Output the (X, Y) coordinate of the center of the cell containing the given text.  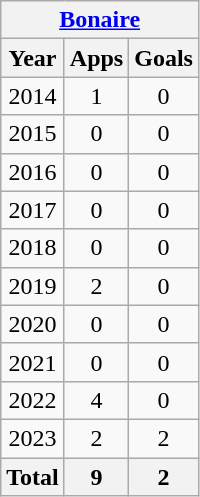
2022 (33, 400)
2021 (33, 362)
2019 (33, 286)
9 (96, 477)
Goals (164, 58)
2016 (33, 172)
Bonaire (100, 20)
Apps (96, 58)
Total (33, 477)
2023 (33, 438)
2015 (33, 134)
1 (96, 96)
4 (96, 400)
2014 (33, 96)
2018 (33, 248)
2020 (33, 324)
2017 (33, 210)
Year (33, 58)
